Determine the [x, y] coordinate at the center of the cell enclosing the given text.  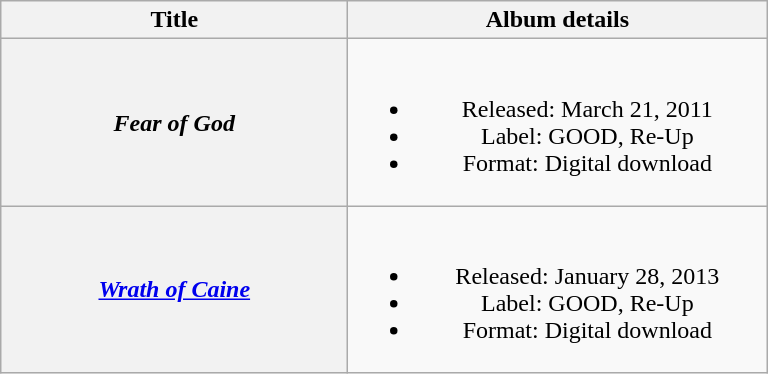
Album details [558, 20]
Title [174, 20]
Wrath of Caine [174, 290]
Released: January 28, 2013Label: GOOD, Re-UpFormat: Digital download [558, 290]
Fear of God [174, 122]
Released: March 21, 2011Label: GOOD, Re-UpFormat: Digital download [558, 122]
